Return [x, y] of the center of cell containing provided text 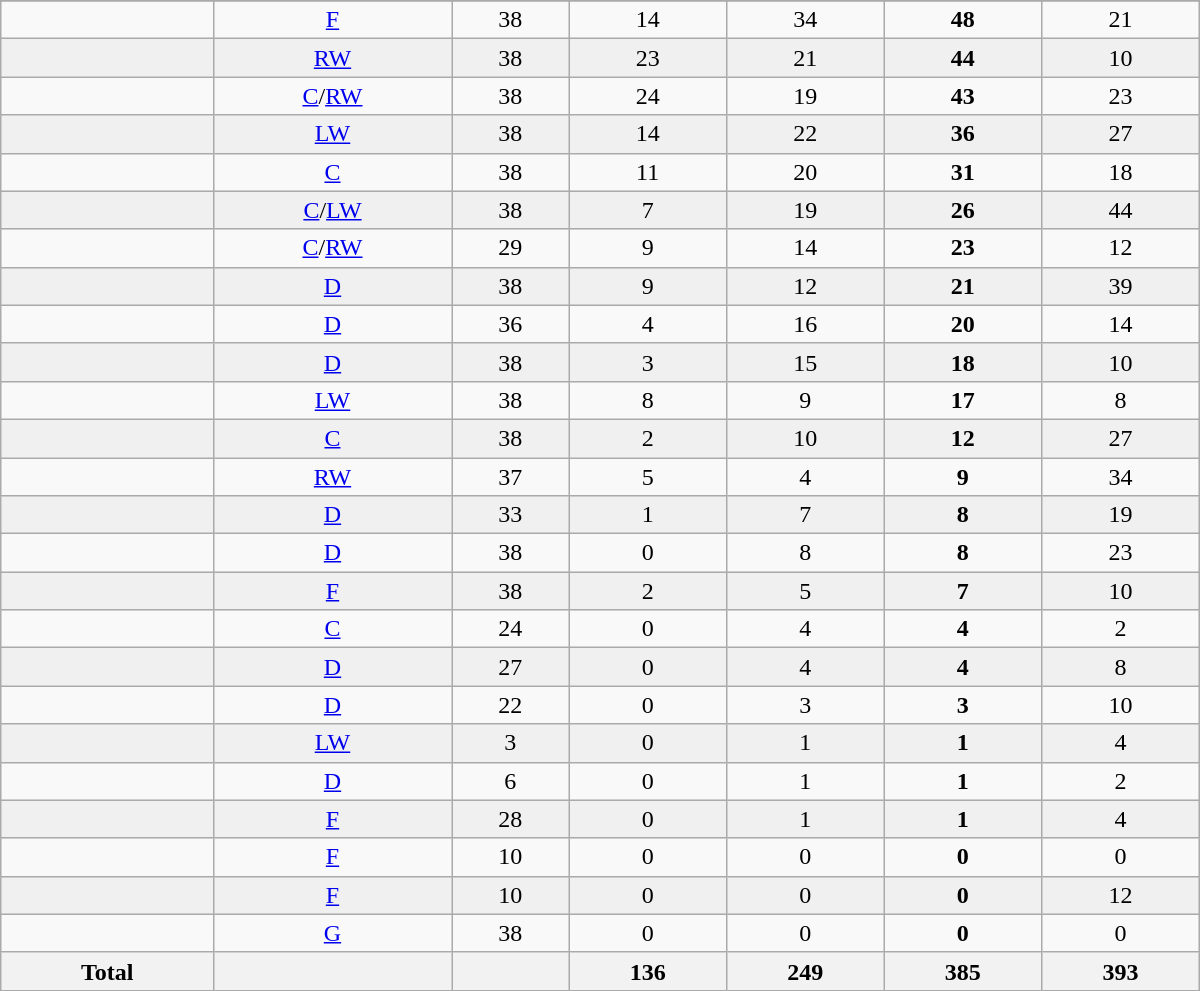
17 [963, 400]
37 [510, 477]
249 [805, 971]
33 [510, 515]
G [332, 933]
31 [963, 172]
Total [108, 971]
15 [805, 362]
48 [963, 20]
C/LW [332, 210]
6 [510, 781]
136 [648, 971]
11 [648, 172]
28 [510, 819]
26 [963, 210]
393 [1121, 971]
385 [963, 971]
16 [805, 324]
29 [510, 248]
39 [1121, 286]
43 [963, 96]
